Determine the [X, Y] coordinate at the center of the cell enclosing the given text.  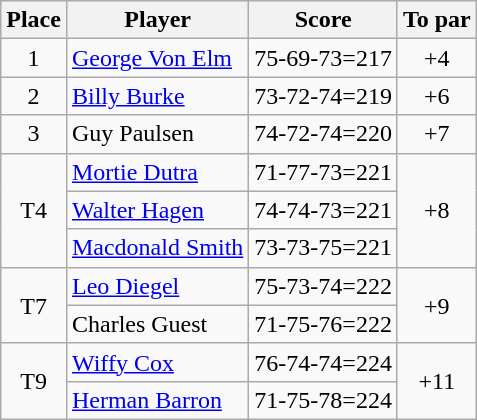
2 [34, 96]
1 [34, 58]
Player [157, 20]
+6 [436, 96]
73-73-75=221 [324, 248]
+8 [436, 210]
73-72-74=219 [324, 96]
T4 [34, 210]
74-74-73=221 [324, 210]
+7 [436, 134]
+9 [436, 305]
George Von Elm [157, 58]
75-73-74=222 [324, 286]
Place [34, 20]
Score [324, 20]
71-75-76=222 [324, 324]
75-69-73=217 [324, 58]
Billy Burke [157, 96]
To par [436, 20]
Guy Paulsen [157, 134]
+11 [436, 381]
Walter Hagen [157, 210]
T7 [34, 305]
76-74-74=224 [324, 362]
Charles Guest [157, 324]
71-75-78=224 [324, 400]
74-72-74=220 [324, 134]
71-77-73=221 [324, 172]
+4 [436, 58]
Macdonald Smith [157, 248]
Herman Barron [157, 400]
Mortie Dutra [157, 172]
Leo Diegel [157, 286]
3 [34, 134]
Wiffy Cox [157, 362]
T9 [34, 381]
